Determine the [X, Y] coordinate at the center of the cell enclosing the given text.  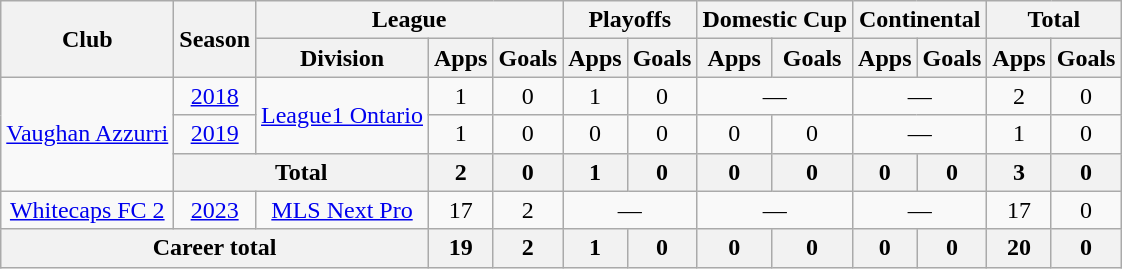
Season [215, 39]
Whitecaps FC 2 [88, 210]
MLS Next Pro [342, 210]
Vaughan Azzurri [88, 134]
League [410, 20]
3 [1019, 172]
19 [461, 248]
Playoffs [630, 20]
Domestic Cup [775, 20]
League1 Ontario [342, 115]
20 [1019, 248]
Career total [215, 248]
2018 [215, 96]
Club [88, 39]
2023 [215, 210]
Division [342, 58]
2019 [215, 134]
Continental [920, 20]
